Return the [X, Y] coordinate for the center point of the cell that contains the specified text.  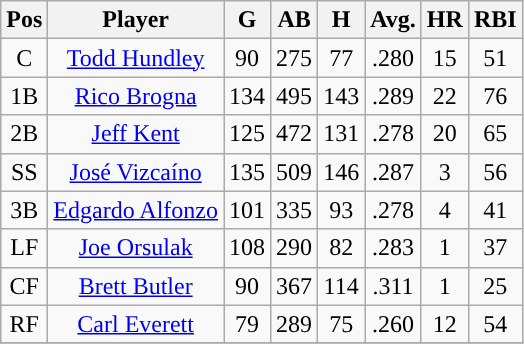
25 [495, 286]
51 [495, 58]
1B [24, 96]
65 [495, 134]
495 [294, 96]
Avg. [394, 20]
101 [248, 210]
3 [444, 172]
125 [248, 134]
275 [294, 58]
.260 [394, 324]
290 [294, 248]
.287 [394, 172]
22 [444, 96]
15 [444, 58]
54 [495, 324]
82 [342, 248]
2B [24, 134]
41 [495, 210]
289 [294, 324]
RF [24, 324]
Pos [24, 20]
.289 [394, 96]
56 [495, 172]
Brett Butler [136, 286]
93 [342, 210]
Carl Everett [136, 324]
367 [294, 286]
335 [294, 210]
131 [342, 134]
RBI [495, 20]
4 [444, 210]
.280 [394, 58]
76 [495, 96]
146 [342, 172]
75 [342, 324]
AB [294, 20]
LF [24, 248]
134 [248, 96]
472 [294, 134]
20 [444, 134]
.311 [394, 286]
C [24, 58]
Edgardo Alfonzo [136, 210]
114 [342, 286]
José Vizcaíno [136, 172]
Rico Brogna [136, 96]
CF [24, 286]
143 [342, 96]
79 [248, 324]
Joe Orsulak [136, 248]
Player [136, 20]
SS [24, 172]
.283 [394, 248]
135 [248, 172]
3B [24, 210]
HR [444, 20]
G [248, 20]
77 [342, 58]
108 [248, 248]
Todd Hundley [136, 58]
509 [294, 172]
37 [495, 248]
Jeff Kent [136, 134]
12 [444, 324]
H [342, 20]
